Return the [x, y] coordinate for the center point of the cell that contains the specified text.  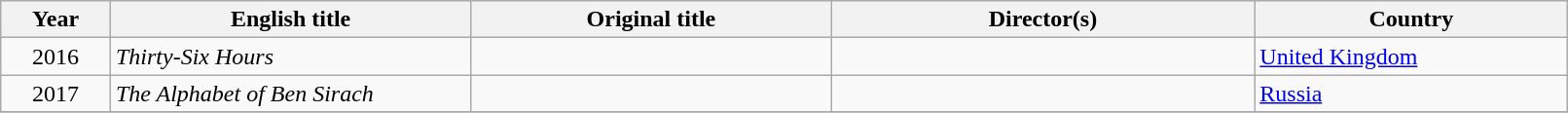
United Kingdom [1411, 56]
Director(s) [1043, 19]
Year [56, 19]
English title [290, 19]
Original title [651, 19]
2016 [56, 56]
Country [1411, 19]
2017 [56, 94]
The Alphabet of Ben Sirach [290, 94]
Thirty-Six Hours [290, 56]
Russia [1411, 94]
